Return the (x, y) coordinate for the center point of the cell that contains the specified text.  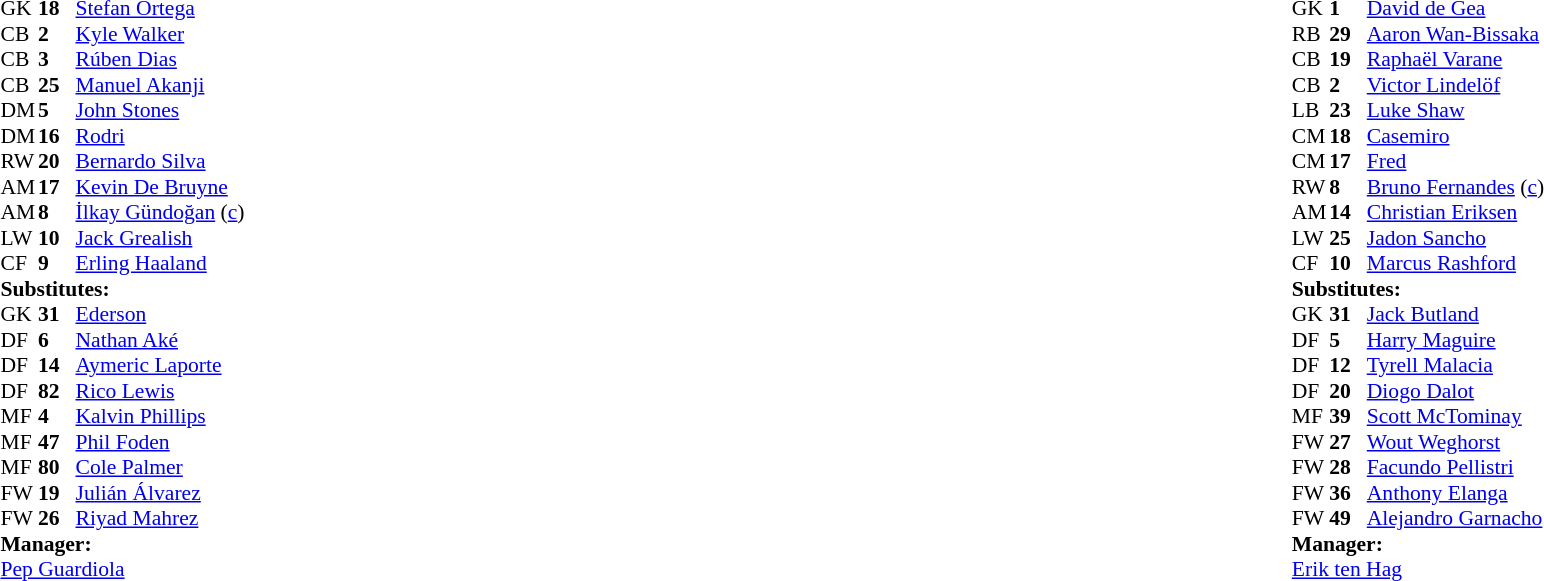
Tyrell Malacia (1456, 365)
Harry Maguire (1456, 340)
Casemiro (1456, 136)
36 (1348, 493)
Kyle Walker (160, 34)
3 (57, 59)
Julián Álvarez (160, 493)
RB (1311, 34)
16 (57, 136)
Fred (1456, 161)
Luke Shaw (1456, 111)
John Stones (160, 111)
Bruno Fernandes (c) (1456, 187)
39 (1348, 417)
Phil Foden (160, 442)
12 (1348, 365)
LB (1311, 111)
Nathan Aké (160, 340)
Anthony Elanga (1456, 493)
Kevin De Bruyne (160, 187)
26 (57, 519)
Marcus Rashford (1456, 263)
Cole Palmer (160, 467)
6 (57, 340)
23 (1348, 111)
Wout Weghorst (1456, 442)
Christian Eriksen (1456, 213)
9 (57, 263)
Facundo Pellistri (1456, 467)
29 (1348, 34)
İlkay Gündoğan (c) (160, 213)
80 (57, 467)
49 (1348, 519)
4 (57, 417)
Manuel Akanji (160, 85)
Rúben Dias (160, 59)
47 (57, 442)
Alejandro Garnacho (1456, 519)
Aymeric Laporte (160, 365)
Rodri (160, 136)
28 (1348, 467)
Diogo Dalot (1456, 391)
Bernardo Silva (160, 161)
Raphaël Varane (1456, 59)
Kalvin Phillips (160, 417)
Ederson (160, 315)
Jack Butland (1456, 315)
Aaron Wan-Bissaka (1456, 34)
Jack Grealish (160, 238)
Scott McTominay (1456, 417)
82 (57, 391)
Erling Haaland (160, 263)
Jadon Sancho (1456, 238)
Riyad Mahrez (160, 519)
18 (1348, 136)
Victor Lindelöf (1456, 85)
Rico Lewis (160, 391)
27 (1348, 442)
